Output the (X, Y) coordinate of the center of the cell containing the given text.  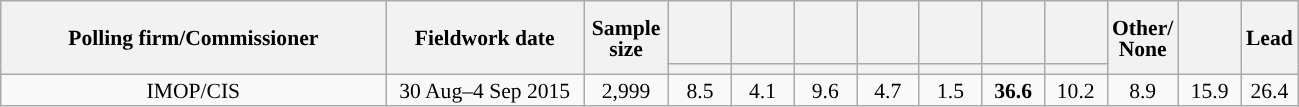
10.2 (1076, 90)
4.1 (762, 90)
4.7 (888, 90)
IMOP/CIS (194, 90)
Polling firm/Commissioner (194, 38)
1.5 (950, 90)
9.6 (826, 90)
26.4 (1270, 90)
15.9 (1210, 90)
8.5 (700, 90)
Fieldwork date (485, 38)
8.9 (1142, 90)
Lead (1270, 38)
Other/None (1142, 38)
36.6 (1014, 90)
30 Aug–4 Sep 2015 (485, 90)
Sample size (626, 38)
2,999 (626, 90)
